Output the (X, Y) coordinate of the center of the cell containing the given text.  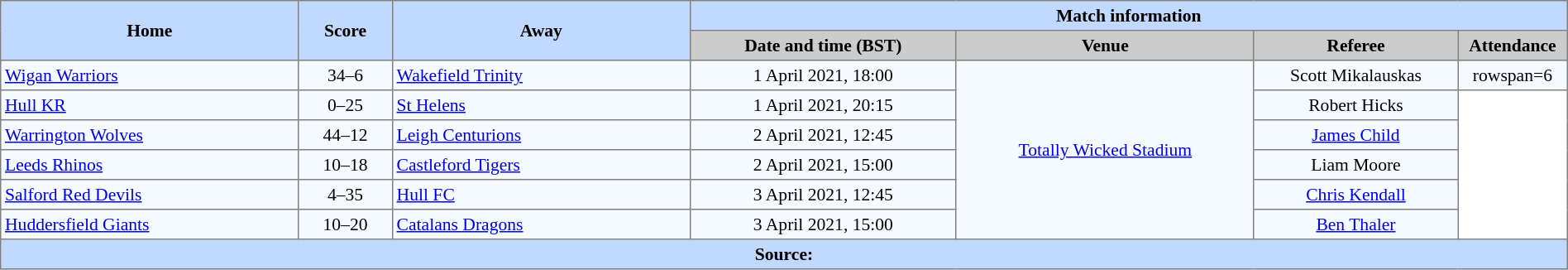
Leigh Centurions (541, 135)
10–18 (346, 165)
Date and time (BST) (823, 46)
10–20 (346, 224)
Away (541, 31)
Venue (1105, 46)
rowspan=6 (1513, 75)
Source: (784, 254)
Totally Wicked Stadium (1105, 150)
Home (150, 31)
34–6 (346, 75)
Leeds Rhinos (150, 165)
Match information (1128, 16)
Liam Moore (1355, 165)
Castleford Tigers (541, 165)
Warrington Wolves (150, 135)
Scott Mikalauskas (1355, 75)
Hull FC (541, 195)
James Child (1355, 135)
1 April 2021, 20:15 (823, 105)
Wigan Warriors (150, 75)
Score (346, 31)
3 April 2021, 12:45 (823, 195)
St Helens (541, 105)
Salford Red Devils (150, 195)
Chris Kendall (1355, 195)
Huddersfield Giants (150, 224)
Hull KR (150, 105)
1 April 2021, 18:00 (823, 75)
3 April 2021, 15:00 (823, 224)
Referee (1355, 46)
2 April 2021, 12:45 (823, 135)
0–25 (346, 105)
Wakefield Trinity (541, 75)
4–35 (346, 195)
2 April 2021, 15:00 (823, 165)
Ben Thaler (1355, 224)
Robert Hicks (1355, 105)
Catalans Dragons (541, 224)
44–12 (346, 135)
Attendance (1513, 46)
